Provide the [X, Y] coordinate of the cell's center where the given text is located.  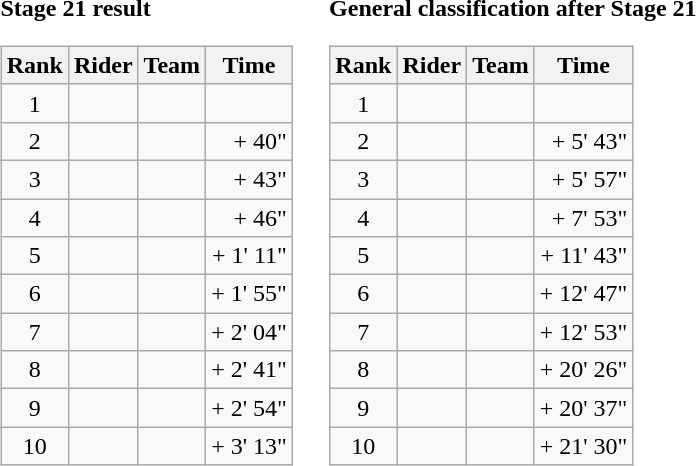
+ 5' 57" [584, 179]
+ 40" [250, 141]
+ 20' 37" [584, 408]
+ 1' 11" [250, 256]
+ 2' 54" [250, 408]
+ 12' 53" [584, 332]
+ 1' 55" [250, 294]
+ 21' 30" [584, 446]
+ 3' 13" [250, 446]
+ 2' 41" [250, 370]
+ 5' 43" [584, 141]
+ 11' 43" [584, 256]
+ 43" [250, 179]
+ 2' 04" [250, 332]
+ 7' 53" [584, 217]
+ 46" [250, 217]
+ 12' 47" [584, 294]
+ 20' 26" [584, 370]
